Determine the [x, y] coordinate at the center of the cell enclosing the given text.  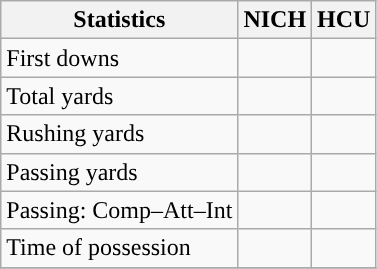
Passing: Comp–Att–Int [120, 210]
NICH [275, 20]
Total yards [120, 96]
HCU [344, 20]
Rushing yards [120, 134]
First downs [120, 58]
Statistics [120, 20]
Passing yards [120, 172]
Time of possession [120, 248]
